For the text-containing cell, return its midpoint in (x, y) coordinate format. 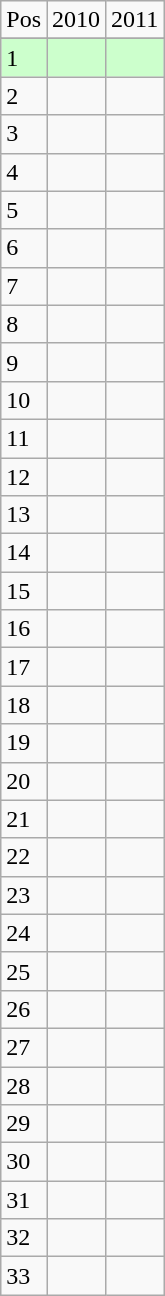
27 (24, 1047)
32 (24, 1238)
8 (24, 324)
14 (24, 553)
21 (24, 819)
30 (24, 1162)
26 (24, 1009)
22 (24, 857)
6 (24, 248)
5 (24, 210)
25 (24, 971)
2010 (76, 20)
12 (24, 477)
19 (24, 743)
2011 (135, 20)
33 (24, 1276)
31 (24, 1200)
28 (24, 1085)
13 (24, 515)
29 (24, 1124)
23 (24, 895)
7 (24, 286)
1 (24, 58)
3 (24, 134)
24 (24, 933)
9 (24, 362)
20 (24, 781)
18 (24, 705)
2 (24, 96)
4 (24, 172)
16 (24, 629)
11 (24, 438)
15 (24, 591)
17 (24, 667)
Pos (24, 20)
10 (24, 400)
